Return the (x, y) coordinate for the center point of the cell that contains the specified text.  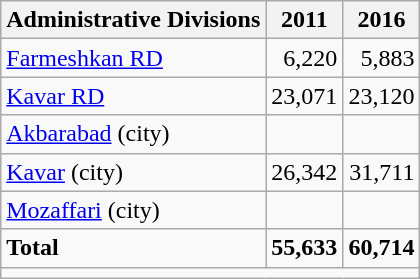
Kavar (city) (134, 172)
Administrative Divisions (134, 20)
26,342 (304, 172)
Farmeshkan RD (134, 58)
Kavar RD (134, 96)
6,220 (304, 58)
23,071 (304, 96)
55,633 (304, 248)
Total (134, 248)
2011 (304, 20)
60,714 (382, 248)
23,120 (382, 96)
5,883 (382, 58)
Mozaffari (city) (134, 210)
Akbarabad (city) (134, 134)
31,711 (382, 172)
2016 (382, 20)
